Find where the given text appears and provide that cell's center as [x, y] coordinate. 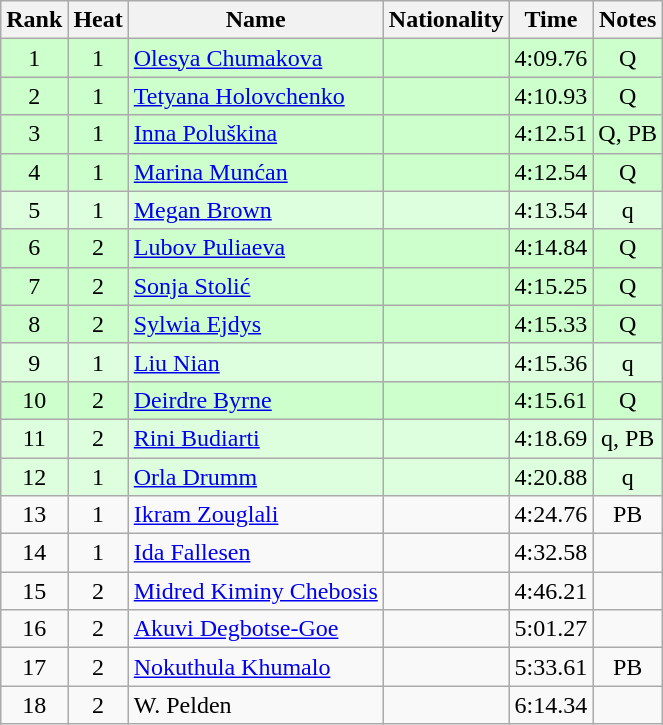
3 [34, 134]
10 [34, 400]
5:33.61 [551, 667]
4:12.51 [551, 134]
Olesya Chumakova [256, 58]
W. Pelden [256, 705]
6:14.34 [551, 705]
4:32.58 [551, 553]
Rini Budiarti [256, 438]
6 [34, 248]
Liu Nian [256, 362]
Time [551, 20]
4:15.36 [551, 362]
15 [34, 591]
4:12.54 [551, 172]
4:13.54 [551, 210]
Deirdre Byrne [256, 400]
16 [34, 629]
12 [34, 477]
4:09.76 [551, 58]
11 [34, 438]
Q, PB [628, 134]
q, PB [628, 438]
14 [34, 553]
Inna Poluškina [256, 134]
4:20.88 [551, 477]
Sylwia Ejdys [256, 324]
Ida Fallesen [256, 553]
Heat [98, 20]
Notes [628, 20]
Orla Drumm [256, 477]
Ikram Zouglali [256, 515]
Tetyana Holovchenko [256, 96]
4:10.93 [551, 96]
8 [34, 324]
17 [34, 667]
4:18.69 [551, 438]
Sonja Stolić [256, 286]
Marina Munćan [256, 172]
7 [34, 286]
4:15.61 [551, 400]
Lubov Puliaeva [256, 248]
4:24.76 [551, 515]
5 [34, 210]
Nationality [446, 20]
Midred Kiminy Chebosis [256, 591]
Megan Brown [256, 210]
4:14.84 [551, 248]
Nokuthula Khumalo [256, 667]
4:46.21 [551, 591]
9 [34, 362]
Name [256, 20]
13 [34, 515]
Akuvi Degbotse-Goe [256, 629]
4 [34, 172]
4:15.25 [551, 286]
18 [34, 705]
Rank [34, 20]
5:01.27 [551, 629]
4:15.33 [551, 324]
